From the cell containing the given text, extract its center point as [X, Y] coordinate. 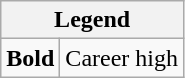
Legend [92, 20]
Career high [122, 58]
Bold [30, 58]
